From the cell containing the given text, extract its center point as [x, y] coordinate. 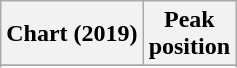
Chart (2019) [72, 34]
Peakposition [189, 34]
